Search for the cell housing the specified text and yield its (x, y) center coordinate. 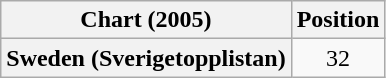
32 (338, 58)
Sweden (Sverigetopplistan) (146, 58)
Position (338, 20)
Chart (2005) (146, 20)
